Return (x, y) of the center of cell containing provided text 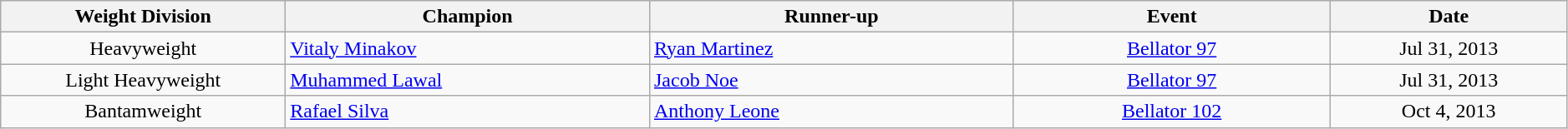
Weight Division (144, 17)
Ryan Martinez (831, 48)
Anthony Leone (831, 112)
Light Heavyweight (144, 80)
Rafael Silva (468, 112)
Vitaly Minakov (468, 48)
Runner-up (831, 17)
Bantamweight (144, 112)
Muhammed Lawal (468, 80)
Bellator 102 (1171, 112)
Oct 4, 2013 (1449, 112)
Heavyweight (144, 48)
Event (1171, 17)
Date (1449, 17)
Jacob Noe (831, 80)
Champion (468, 17)
